Locate the cell with the specified text and output its [x, y] center coordinate. 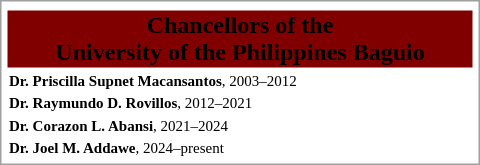
Dr. Priscilla Supnet Macansantos, 2003–2012 [240, 80]
Dr. Raymundo D. Rovillos, 2012–2021 [240, 103]
Chancellors of theUniversity of the Philippines Baguio [240, 38]
Dr. Corazon L. Abansi, 2021–2024 [240, 126]
Dr. Joel M. Addawe, 2024–present [240, 148]
